Determine the [x, y] coordinate at the center of the cell enclosing the given text.  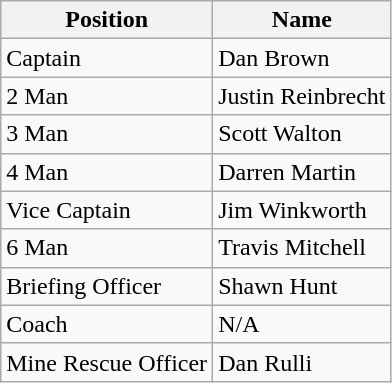
Vice Captain [107, 210]
Dan Brown [302, 58]
4 Man [107, 172]
Jim Winkworth [302, 210]
Shawn Hunt [302, 286]
Captain [107, 58]
Darren Martin [302, 172]
Mine Rescue Officer [107, 362]
Briefing Officer [107, 286]
Dan Rulli [302, 362]
3 Man [107, 134]
Travis Mitchell [302, 248]
Coach [107, 324]
Justin Reinbrecht [302, 96]
N/A [302, 324]
Name [302, 20]
6 Man [107, 248]
Scott Walton [302, 134]
2 Man [107, 96]
Position [107, 20]
